From the cell containing the given text, extract its center point as (x, y) coordinate. 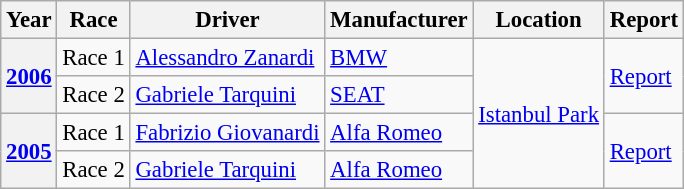
Location (538, 20)
Fabrizio Giovanardi (228, 133)
Race (94, 20)
SEAT (399, 95)
2006 (29, 76)
Istanbul Park (538, 114)
Manufacturer (399, 20)
BMW (399, 58)
2005 (29, 152)
Alessandro Zanardi (228, 58)
Year (29, 20)
Driver (228, 20)
